Find where the given text appears and provide that cell's center as (x, y) coordinate. 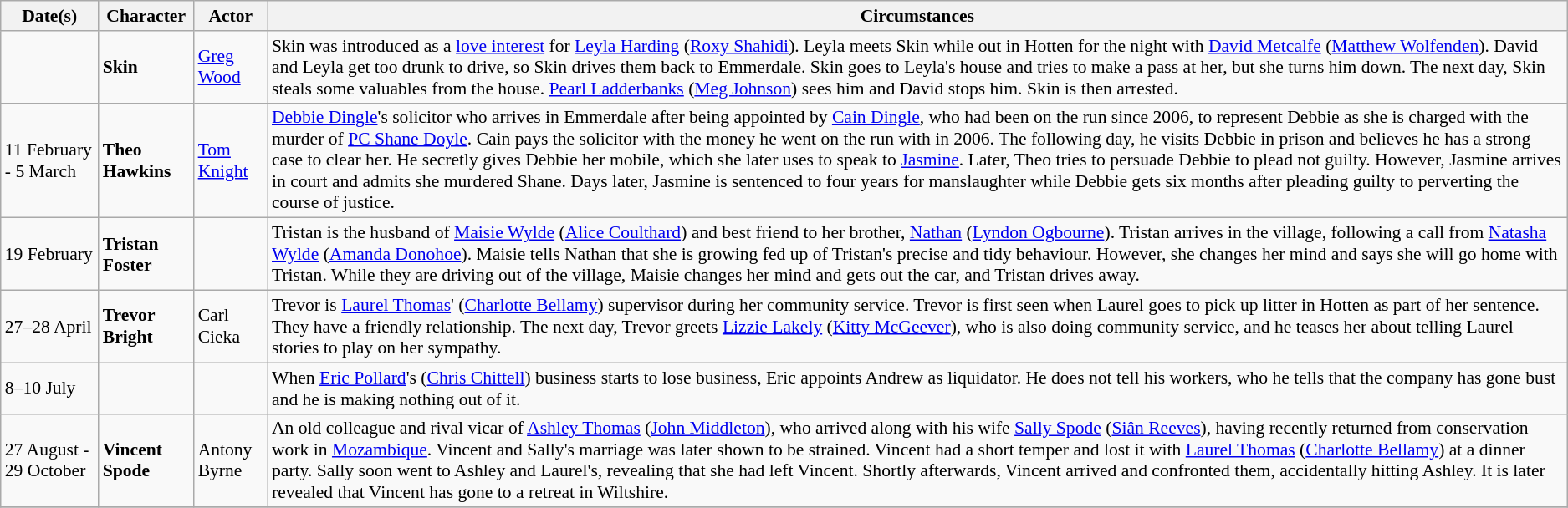
Tom Knight (231, 160)
Circumstances (917, 16)
Tristan Foster (146, 254)
Character (146, 16)
Vincent Spode (146, 460)
27 August - 29 October (50, 460)
19 February (50, 254)
Carl Cieka (231, 328)
Theo Hawkins (146, 160)
Date(s) (50, 16)
27–28 April (50, 328)
11 February - 5 March (50, 160)
Antony Byrne (231, 460)
8–10 July (50, 388)
Greg Wood (231, 67)
Trevor Bright (146, 328)
Skin (146, 67)
Actor (231, 16)
